Return the (X, Y) coordinate for the center point of the cell that contains the specified text.  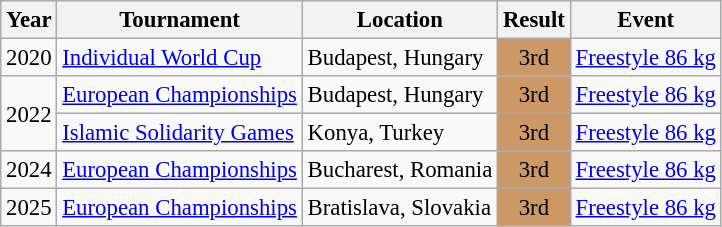
2025 (29, 208)
2020 (29, 58)
Konya, Turkey (400, 133)
Bucharest, Romania (400, 170)
Event (646, 20)
Location (400, 20)
Tournament (180, 20)
2022 (29, 114)
Individual World Cup (180, 58)
Result (534, 20)
Islamic Solidarity Games (180, 133)
Bratislava, Slovakia (400, 208)
Year (29, 20)
2024 (29, 170)
